Pinpoint the cell where the given text exists, returning its (x, y) midpoint coordinate. 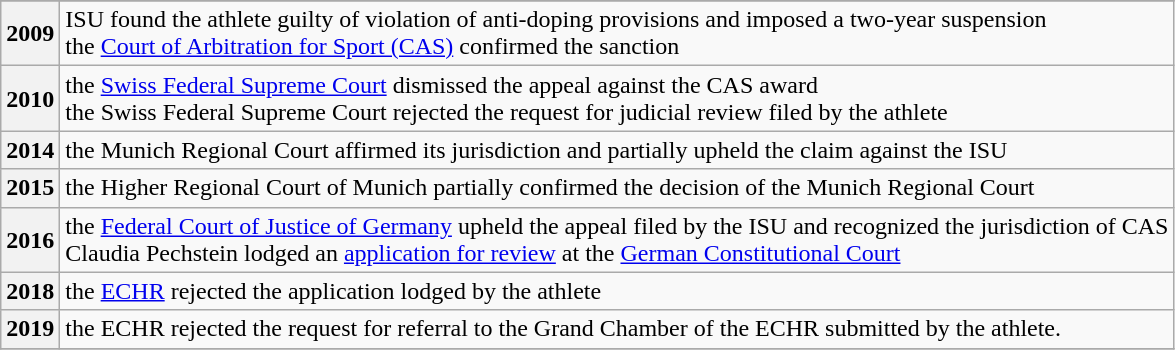
the Munich Regional Court affirmed its jurisdiction and partially upheld the claim against the ISU (617, 150)
2019 (30, 329)
the Higher Regional Court of Munich partially confirmed the decision of the Munich Regional Court (617, 188)
2015 (30, 188)
2016 (30, 240)
the ECHR rejected the request for referral to the Grand Chamber of the ECHR submitted by the athlete. (617, 329)
2010 (30, 98)
2009 (30, 34)
2018 (30, 291)
the ECHR rejected the application lodged by the athlete (617, 291)
2014 (30, 150)
